Identify which cell holds the provided text, then report its (X, Y) central coordinate. 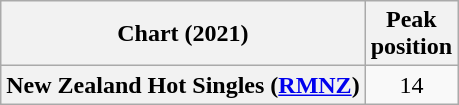
14 (411, 85)
Chart (2021) (183, 34)
Peakposition (411, 34)
New Zealand Hot Singles (RMNZ) (183, 85)
